Pinpoint the cell where the given text exists, returning its (x, y) midpoint coordinate. 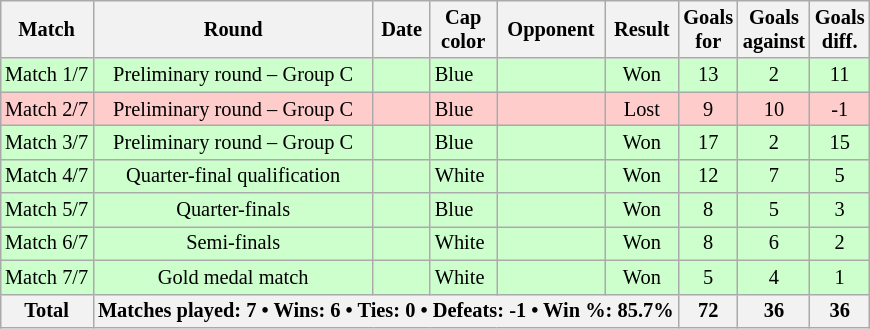
Goalsagainst (774, 29)
Capcolor (464, 29)
12 (708, 176)
Goalsdiff. (840, 29)
15 (840, 142)
Match 2/7 (46, 109)
-1 (840, 109)
Total (46, 311)
Opponent (552, 29)
Date (402, 29)
Match 1/7 (46, 75)
Semi-finals (233, 243)
Lost (642, 109)
Match 7/7 (46, 277)
Round (233, 29)
1 (840, 277)
Match 5/7 (46, 210)
Quarter-final qualification (233, 176)
Goalsfor (708, 29)
Match 6/7 (46, 243)
3 (840, 210)
72 (708, 311)
17 (708, 142)
4 (774, 277)
10 (774, 109)
Result (642, 29)
9 (708, 109)
11 (840, 75)
Gold medal match (233, 277)
Match 4/7 (46, 176)
Matches played: 7 • Wins: 6 • Ties: 0 • Defeats: -1 • Win %: 85.7% (386, 311)
Quarter-finals (233, 210)
Match 3/7 (46, 142)
Match (46, 29)
7 (774, 176)
6 (774, 243)
13 (708, 75)
